Output the [X, Y] coordinate of the center of the cell containing the given text.  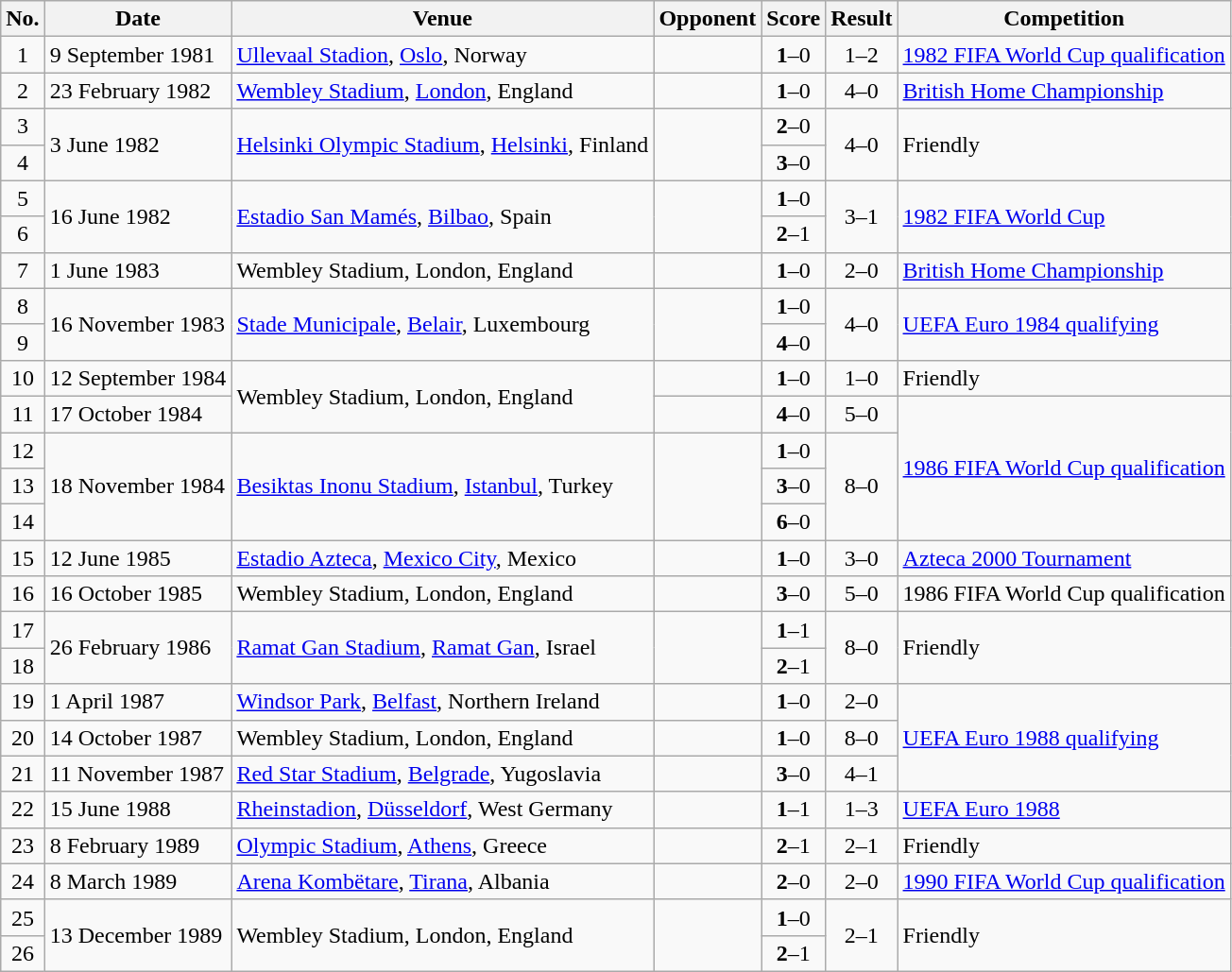
26 [23, 953]
4 [23, 162]
Red Star Stadium, Belgrade, Yugoslavia [442, 774]
10 [23, 378]
1990 FIFA World Cup qualification [1064, 881]
1–2 [862, 55]
1982 FIFA World Cup [1064, 216]
Olympic Stadium, Athens, Greece [442, 845]
Rheinstadion, Düsseldorf, West Germany [442, 810]
16 June 1982 [138, 216]
16 November 1983 [138, 324]
18 November 1984 [138, 486]
Opponent [708, 19]
Estadio Azteca, Mexico City, Mexico [442, 558]
1 [23, 55]
17 [23, 630]
23 [23, 845]
1–3 [862, 810]
Date [138, 19]
Windsor Park, Belfast, Northern Ireland [442, 702]
1982 FIFA World Cup qualification [1064, 55]
Competition [1064, 19]
7 [23, 270]
13 December 1989 [138, 935]
26 February 1986 [138, 648]
UEFA Euro 1984 qualifying [1064, 324]
24 [23, 881]
18 [23, 666]
14 October 1987 [138, 738]
15 [23, 558]
Stade Municipale, Belair, Luxembourg [442, 324]
8 March 1989 [138, 881]
12 [23, 451]
3 [23, 127]
3–1 [862, 216]
Ramat Gan Stadium, Ramat Gan, Israel [442, 648]
3 June 1982 [138, 145]
2 [23, 91]
11 November 1987 [138, 774]
11 [23, 414]
1 April 1987 [138, 702]
Venue [442, 19]
8 February 1989 [138, 845]
Arena Kombëtare, Tirana, Albania [442, 881]
9 September 1981 [138, 55]
Azteca 2000 Tournament [1064, 558]
1 June 1983 [138, 270]
Result [862, 19]
15 June 1988 [138, 810]
Score [794, 19]
6–0 [794, 522]
20 [23, 738]
9 [23, 342]
Ullevaal Stadion, Oslo, Norway [442, 55]
16 October 1985 [138, 594]
UEFA Euro 1988 qualifying [1064, 738]
5 [23, 198]
17 October 1984 [138, 414]
19 [23, 702]
Estadio San Mamés, Bilbao, Spain [442, 216]
13 [23, 486]
8 [23, 306]
25 [23, 917]
23 February 1982 [138, 91]
12 June 1985 [138, 558]
Helsinki Olympic Stadium, Helsinki, Finland [442, 145]
21 [23, 774]
12 September 1984 [138, 378]
16 [23, 594]
4–1 [862, 774]
22 [23, 810]
No. [23, 19]
UEFA Euro 1988 [1064, 810]
14 [23, 522]
6 [23, 234]
Besiktas Inonu Stadium, Istanbul, Turkey [442, 486]
